Return the [x, y] coordinate for the center point of the cell that contains the specified text.  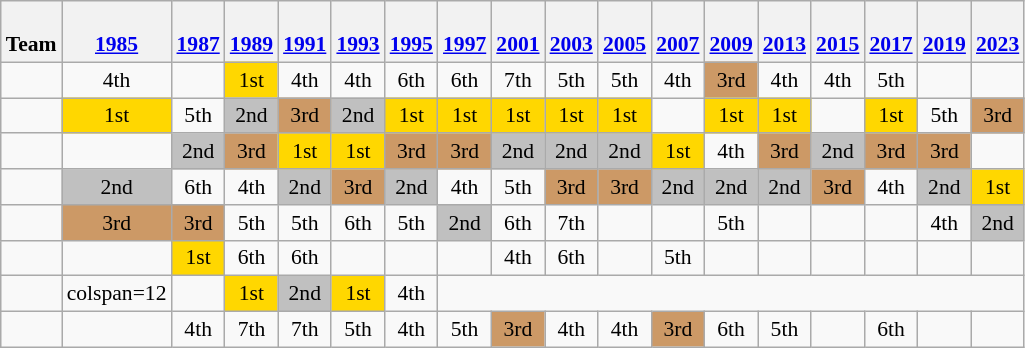
2001 [518, 32]
2003 [572, 32]
Team [32, 32]
2017 [890, 32]
1987 [198, 32]
1989 [252, 32]
2019 [944, 32]
2013 [784, 32]
2015 [838, 32]
1985 [117, 32]
2023 [998, 32]
1995 [412, 32]
colspan=12 [117, 294]
2007 [678, 32]
1997 [464, 32]
1993 [358, 32]
2005 [624, 32]
1991 [304, 32]
2009 [730, 32]
